Identify which cell holds the provided text, then report its (X, Y) central coordinate. 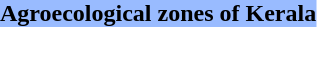
Agroecological zones of Kerala (158, 14)
